Output the [X, Y] coordinate of the center of the cell containing the given text.  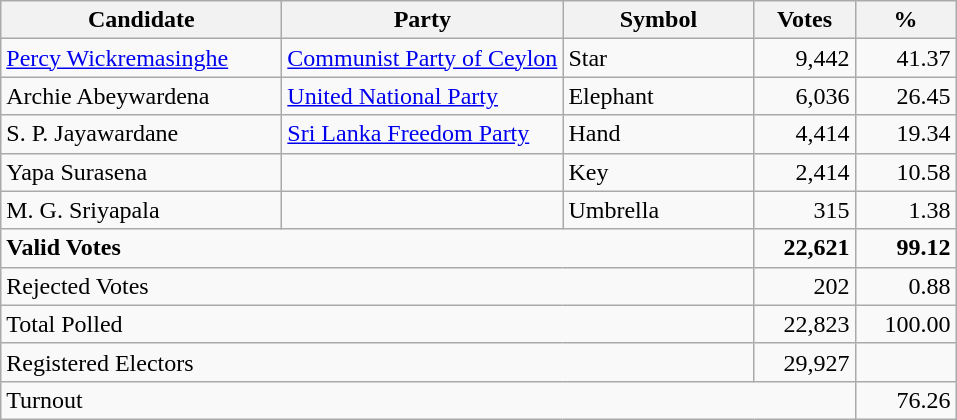
Hand [658, 134]
202 [804, 286]
Umbrella [658, 210]
Registered Electors [378, 362]
19.34 [906, 134]
41.37 [906, 58]
% [906, 20]
Communist Party of Ceylon [422, 58]
22,621 [804, 248]
26.45 [906, 96]
Elephant [658, 96]
9,442 [804, 58]
1.38 [906, 210]
Votes [804, 20]
315 [804, 210]
76.26 [906, 400]
Symbol [658, 20]
Sri Lanka Freedom Party [422, 134]
Percy Wickremasinghe [142, 58]
Rejected Votes [378, 286]
Archie Abeywardena [142, 96]
Turnout [428, 400]
Party [422, 20]
Star [658, 58]
100.00 [906, 324]
10.58 [906, 172]
Key [658, 172]
United National Party [422, 96]
Candidate [142, 20]
M. G. Sriyapala [142, 210]
29,927 [804, 362]
Yapa Surasena [142, 172]
0.88 [906, 286]
2,414 [804, 172]
Valid Votes [378, 248]
22,823 [804, 324]
S. P. Jayawardane [142, 134]
4,414 [804, 134]
6,036 [804, 96]
99.12 [906, 248]
Total Polled [378, 324]
